Pinpoint the cell where the given text exists, returning its (x, y) midpoint coordinate. 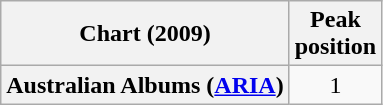
Peakposition (335, 34)
Chart (2009) (145, 34)
Australian Albums (ARIA) (145, 85)
1 (335, 85)
